Return [X, Y] of the center of cell containing provided text 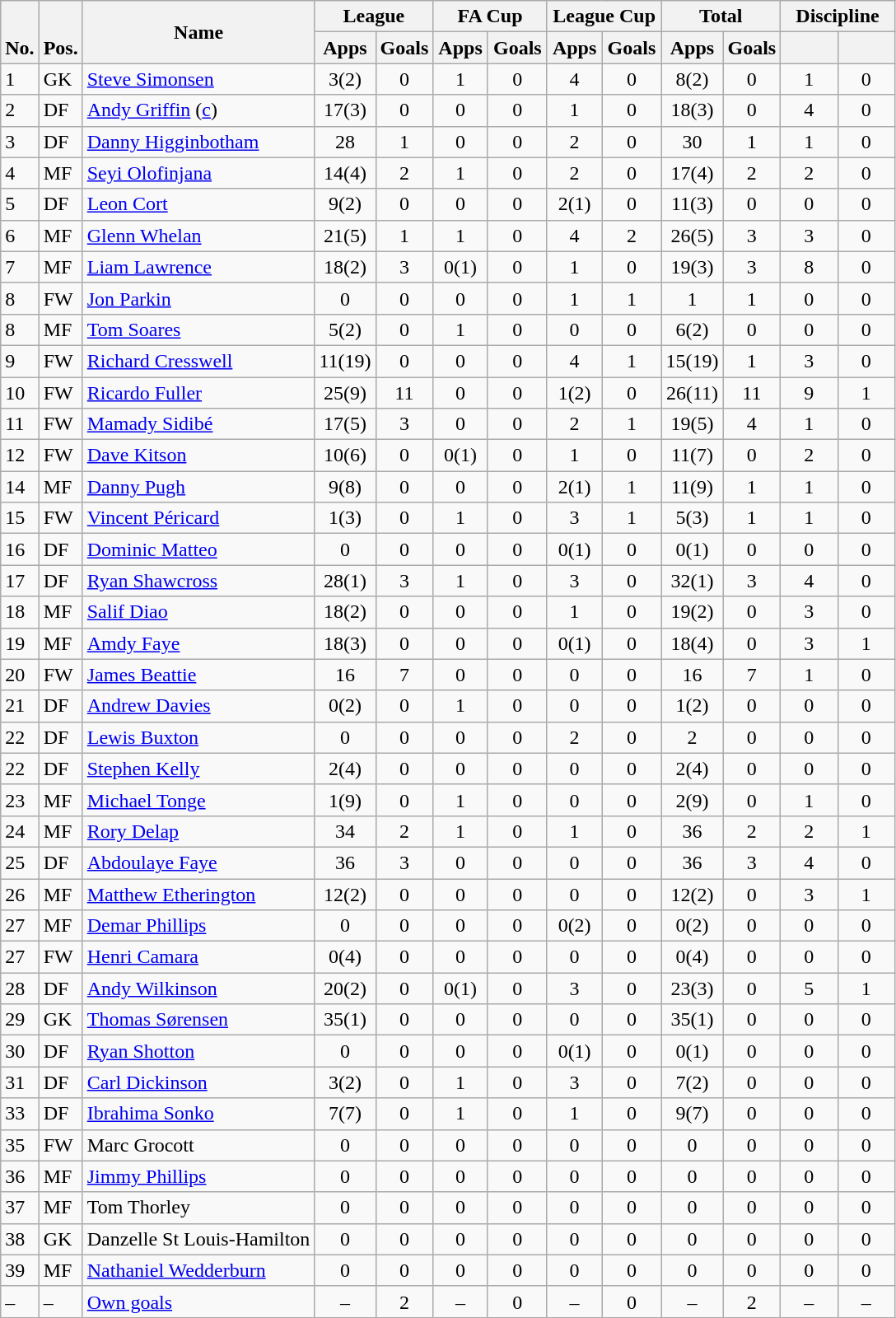
15(19) [692, 361]
Dominic Matteo [198, 549]
25(9) [345, 393]
11(7) [692, 456]
League Cup [604, 16]
Henri Camara [198, 957]
23 [20, 800]
11(19) [345, 361]
Andy Griffin (c) [198, 110]
Pos. [61, 32]
Leon Cort [198, 204]
19(5) [692, 424]
Ryan Shotton [198, 1051]
18 [20, 612]
34 [345, 831]
14 [20, 487]
Vincent Péricard [198, 518]
Danny Higginbotham [198, 142]
24 [20, 831]
19(2) [692, 612]
6 [20, 236]
Glenn Whelan [198, 236]
5(3) [692, 518]
Tom Thorley [198, 1208]
28(1) [345, 581]
Own goals [198, 1302]
9(8) [345, 487]
Total [721, 16]
Seyi Olofinjana [198, 173]
James Beattie [198, 675]
17(3) [345, 110]
Jon Parkin [198, 298]
17 [20, 581]
37 [20, 1208]
Lewis Buxton [198, 737]
Discipline [838, 16]
Thomas Sørensen [198, 1020]
11(9) [692, 487]
8(2) [692, 79]
Danzelle St Louis-Hamilton [198, 1239]
Demar Phillips [198, 926]
1(3) [345, 518]
17(4) [692, 173]
23(3) [692, 988]
6(2) [692, 329]
39 [20, 1270]
14(4) [345, 173]
10(6) [345, 456]
Rory Delap [198, 831]
Matthew Etherington [198, 894]
17(5) [345, 424]
Ryan Shawcross [198, 581]
Steve Simonsen [198, 79]
Dave Kitson [198, 456]
Amdy Faye [198, 643]
12 [20, 456]
7(2) [692, 1082]
32(1) [692, 581]
9(2) [345, 204]
35 [20, 1145]
Abdoulaye Faye [198, 862]
10 [20, 393]
26 [20, 894]
Andrew Davies [198, 706]
25 [20, 862]
Michael Tonge [198, 800]
26(5) [692, 236]
20(2) [345, 988]
29 [20, 1020]
Nathaniel Wedderburn [198, 1270]
18(4) [692, 643]
19(3) [692, 267]
Mamady Sidibé [198, 424]
Ricardo Fuller [198, 393]
20 [20, 675]
Ibrahima Sonko [198, 1114]
Tom Soares [198, 329]
Andy Wilkinson [198, 988]
2(9) [692, 800]
7(7) [345, 1114]
9(7) [692, 1114]
11(3) [692, 204]
31 [20, 1082]
League [374, 16]
5(2) [345, 329]
Salif Diao [198, 612]
Marc Grocott [198, 1145]
21(5) [345, 236]
Name [198, 32]
26(11) [692, 393]
19 [20, 643]
No. [20, 32]
Liam Lawrence [198, 267]
Richard Cresswell [198, 361]
Stephen Kelly [198, 769]
Danny Pugh [198, 487]
21 [20, 706]
Jimmy Phillips [198, 1176]
33 [20, 1114]
FA Cup [491, 16]
15 [20, 518]
38 [20, 1239]
Carl Dickinson [198, 1082]
1(9) [345, 800]
